Pinpoint the cell where the given text exists, returning its [X, Y] midpoint coordinate. 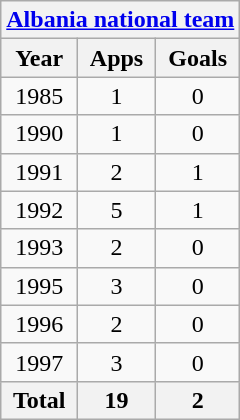
Total [40, 400]
Apps [117, 58]
Albania national team [120, 20]
1990 [40, 134]
1985 [40, 96]
Year [40, 58]
5 [117, 210]
1992 [40, 210]
1991 [40, 172]
19 [117, 400]
1993 [40, 248]
1996 [40, 324]
Goals [197, 58]
1997 [40, 362]
1995 [40, 286]
